Return the [x, y] coordinate for the center point of the cell that contains the specified text.  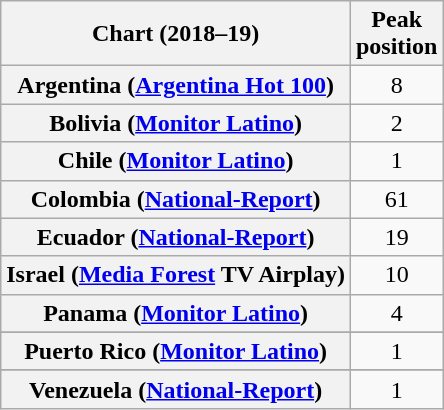
Argentina (Argentina Hot 100) [176, 85]
Ecuador (National-Report) [176, 237]
Venezuela (National-Report) [176, 389]
Puerto Rico (Monitor Latino) [176, 351]
Israel (Media Forest TV Airplay) [176, 275]
Panama (Monitor Latino) [176, 313]
10 [396, 275]
61 [396, 199]
8 [396, 85]
Bolivia (Monitor Latino) [176, 123]
19 [396, 237]
Chart (2018–19) [176, 34]
4 [396, 313]
Peak position [396, 34]
Colombia (National-Report) [176, 199]
Chile (Monitor Latino) [176, 161]
2 [396, 123]
